Identify which cell holds the provided text, then report its [x, y] central coordinate. 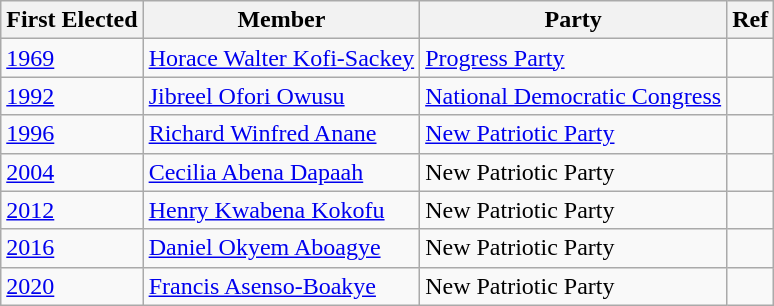
Party [574, 20]
Francis Asenso-Boakye [282, 286]
2004 [72, 172]
Henry Kwabena Kokofu [282, 210]
1996 [72, 134]
1992 [72, 96]
Progress Party [574, 58]
Member [282, 20]
Horace Walter Kofi-Sackey [282, 58]
1969 [72, 58]
2020 [72, 286]
Jibreel Ofori Owusu [282, 96]
National Democratic Congress [574, 96]
Daniel Okyem Aboagye [282, 248]
2016 [72, 248]
2012 [72, 210]
Richard Winfred Anane [282, 134]
Ref [750, 20]
First Elected [72, 20]
Cecilia Abena Dapaah [282, 172]
